Determine the (X, Y) coordinate at the center of the cell enclosing the given text.  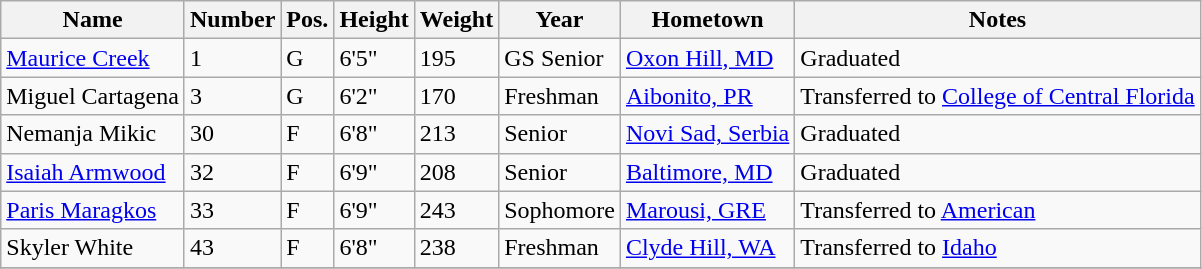
GS Senior (560, 58)
Height (374, 20)
6'5" (374, 58)
Hometown (707, 20)
Oxon Hill, MD (707, 58)
Sophomore (560, 210)
1 (232, 58)
208 (456, 172)
Pos. (308, 20)
33 (232, 210)
Name (93, 20)
170 (456, 96)
Transferred to American (998, 210)
30 (232, 134)
Maurice Creek (93, 58)
Aibonito, PR (707, 96)
3 (232, 96)
Weight (456, 20)
Skyler White (93, 248)
Clyde Hill, WA (707, 248)
Marousi, GRE (707, 210)
Transferred to College of Central Florida (998, 96)
Transferred to Idaho (998, 248)
32 (232, 172)
Notes (998, 20)
Isaiah Armwood (93, 172)
Miguel Cartagena (93, 96)
243 (456, 210)
Number (232, 20)
195 (456, 58)
238 (456, 248)
Year (560, 20)
Nemanja Mikic (93, 134)
213 (456, 134)
43 (232, 248)
Novi Sad, Serbia (707, 134)
6'2" (374, 96)
Baltimore, MD (707, 172)
Paris Maragkos (93, 210)
